Determine the (X, Y) coordinate at the center of the cell enclosing the given text.  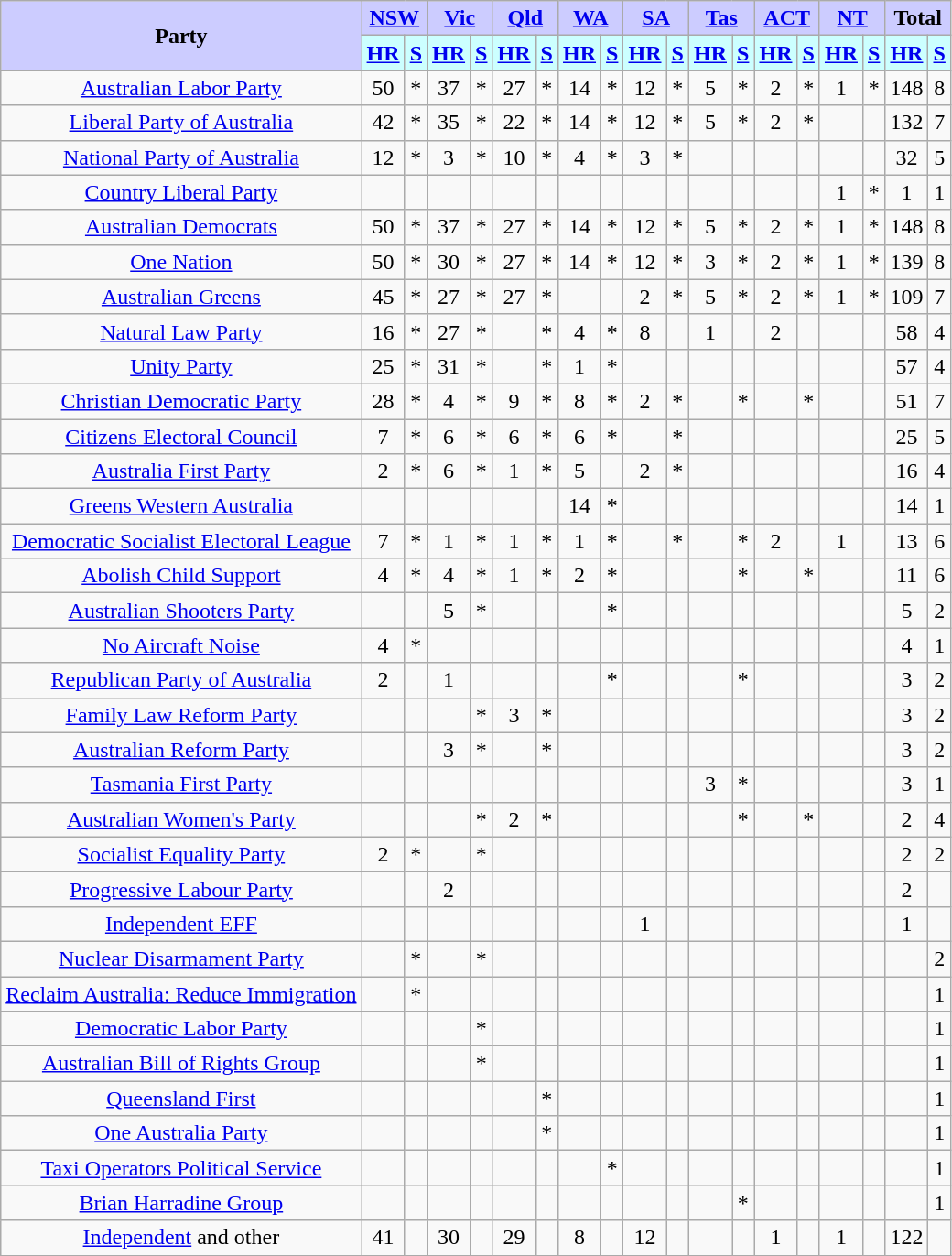
35 (449, 123)
109 (906, 297)
Reclaim Australia: Reduce Immigration (181, 993)
32 (906, 157)
Greens Western Australia (181, 506)
Progressive Labour Party (181, 889)
ACT (787, 18)
WA (590, 18)
No Aircraft Noise (181, 645)
Citizens Electoral Council (181, 437)
10 (514, 157)
National Party of Australia (181, 157)
Abolish Child Support (181, 576)
Australian Greens (181, 297)
Unity Party (181, 366)
22 (514, 123)
Australia First Party (181, 471)
Total (917, 18)
Australian Labor Party (181, 88)
Natural Law Party (181, 331)
NSW (394, 18)
51 (906, 401)
Tas (721, 18)
45 (383, 297)
Qld (525, 18)
Queensland First (181, 1099)
Vic (460, 18)
Socialist Equality Party (181, 854)
Independent and other (181, 1238)
9 (514, 401)
Nuclear Disarmament Party (181, 958)
42 (383, 123)
SA (655, 18)
41 (383, 1238)
122 (906, 1238)
NT (851, 18)
13 (906, 541)
Liberal Party of Australia (181, 123)
One Australia Party (181, 1133)
One Nation (181, 262)
57 (906, 366)
Tasmania First Party (181, 785)
31 (449, 366)
Taxi Operators Political Service (181, 1168)
Australian Reform Party (181, 750)
28 (383, 401)
139 (906, 262)
Party (181, 36)
Country Liberal Party (181, 192)
Republican Party of Australia (181, 680)
Independent EFF (181, 924)
Australian Bill of Rights Group (181, 1064)
29 (514, 1238)
132 (906, 123)
Democratic Socialist Electoral League (181, 541)
Family Law Reform Party (181, 715)
Brian Harradine Group (181, 1203)
11 (906, 576)
Democratic Labor Party (181, 1029)
Christian Democratic Party (181, 401)
Australian Women's Party (181, 819)
58 (906, 331)
Australian Democrats (181, 227)
Australian Shooters Party (181, 611)
